Return (x, y) of the center of cell containing provided text 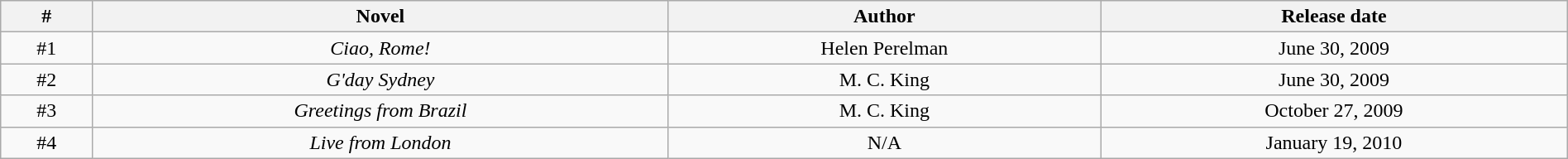
Live from London (380, 142)
#2 (46, 79)
Release date (1335, 17)
N/A (884, 142)
#1 (46, 48)
Novel (380, 17)
October 27, 2009 (1335, 111)
# (46, 17)
Ciao, Rome! (380, 48)
#3 (46, 111)
January 19, 2010 (1335, 142)
G'day Sydney (380, 79)
Author (884, 17)
#4 (46, 142)
Helen Perelman (884, 48)
Greetings from Brazil (380, 111)
